For the text-containing cell, return its midpoint in (x, y) coordinate format. 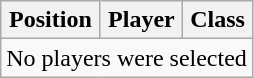
Class (218, 20)
No players were selected (127, 58)
Position (50, 20)
Player (141, 20)
